Search for the cell housing the specified text and yield its [X, Y] center coordinate. 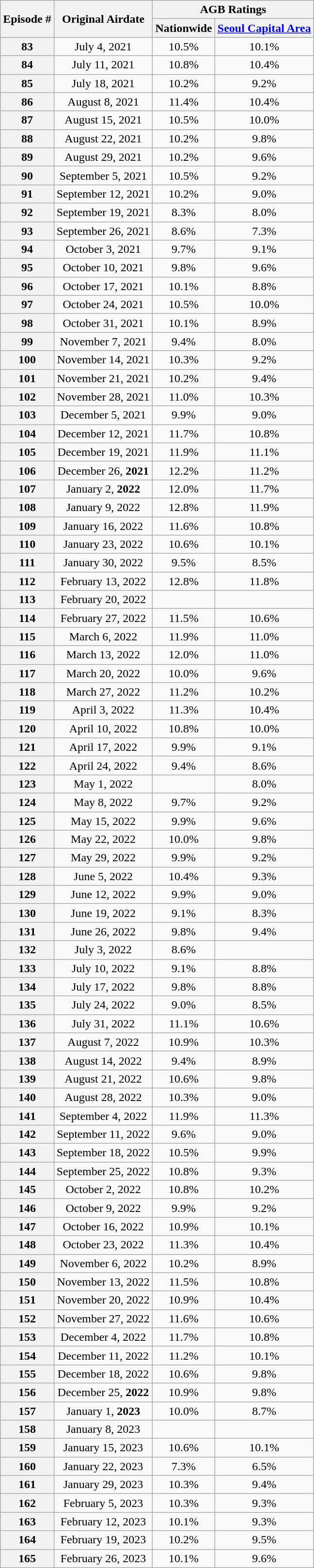
October 23, 2022 [103, 1245]
114 [27, 618]
93 [27, 231]
February 19, 2023 [103, 1540]
153 [27, 1337]
101 [27, 378]
September 12, 2021 [103, 194]
January 1, 2023 [103, 1411]
130 [27, 913]
99 [27, 342]
January 29, 2023 [103, 1485]
157 [27, 1411]
11.8% [264, 581]
July 3, 2022 [103, 950]
131 [27, 931]
November 28, 2021 [103, 397]
139 [27, 1079]
11.4% [184, 102]
October 9, 2022 [103, 1208]
June 26, 2022 [103, 931]
January 16, 2022 [103, 526]
March 13, 2022 [103, 655]
December 5, 2021 [103, 415]
September 19, 2021 [103, 212]
May 15, 2022 [103, 821]
125 [27, 821]
September 4, 2022 [103, 1116]
107 [27, 489]
August 8, 2021 [103, 102]
January 2, 2022 [103, 489]
84 [27, 65]
November 20, 2022 [103, 1300]
113 [27, 600]
6.5% [264, 1466]
142 [27, 1134]
April 3, 2022 [103, 710]
November 14, 2021 [103, 360]
February 27, 2022 [103, 618]
August 15, 2021 [103, 120]
September 26, 2021 [103, 231]
July 4, 2021 [103, 47]
February 20, 2022 [103, 600]
Nationwide [184, 28]
February 13, 2022 [103, 581]
96 [27, 286]
164 [27, 1540]
134 [27, 987]
October 3, 2021 [103, 249]
90 [27, 175]
83 [27, 47]
102 [27, 397]
160 [27, 1466]
October 16, 2022 [103, 1226]
119 [27, 710]
November 7, 2021 [103, 342]
116 [27, 655]
October 2, 2022 [103, 1190]
105 [27, 452]
143 [27, 1153]
July 18, 2021 [103, 83]
January 30, 2022 [103, 563]
124 [27, 802]
October 10, 2021 [103, 268]
Episode # [27, 19]
122 [27, 765]
February 26, 2023 [103, 1558]
149 [27, 1263]
151 [27, 1300]
108 [27, 507]
June 12, 2022 [103, 895]
141 [27, 1116]
January 23, 2022 [103, 544]
95 [27, 268]
December 19, 2021 [103, 452]
147 [27, 1226]
May 1, 2022 [103, 784]
111 [27, 563]
162 [27, 1503]
159 [27, 1448]
120 [27, 729]
98 [27, 323]
August 7, 2022 [103, 1042]
March 6, 2022 [103, 637]
156 [27, 1392]
117 [27, 673]
86 [27, 102]
155 [27, 1374]
140 [27, 1097]
December 26, 2021 [103, 470]
152 [27, 1319]
February 5, 2023 [103, 1503]
115 [27, 637]
138 [27, 1060]
158 [27, 1429]
December 4, 2022 [103, 1337]
December 18, 2022 [103, 1374]
150 [27, 1282]
103 [27, 415]
126 [27, 839]
87 [27, 120]
January 22, 2023 [103, 1466]
May 22, 2022 [103, 839]
October 24, 2021 [103, 305]
July 10, 2022 [103, 968]
June 5, 2022 [103, 876]
165 [27, 1558]
November 6, 2022 [103, 1263]
88 [27, 139]
104 [27, 434]
94 [27, 249]
92 [27, 212]
April 10, 2022 [103, 729]
August 28, 2022 [103, 1097]
128 [27, 876]
August 14, 2022 [103, 1060]
118 [27, 692]
November 21, 2021 [103, 378]
January 8, 2023 [103, 1429]
121 [27, 747]
July 31, 2022 [103, 1024]
August 22, 2021 [103, 139]
145 [27, 1190]
136 [27, 1024]
Seoul Capital Area [264, 28]
December 11, 2022 [103, 1355]
137 [27, 1042]
September 11, 2022 [103, 1134]
97 [27, 305]
November 13, 2022 [103, 1282]
135 [27, 1005]
September 18, 2022 [103, 1153]
127 [27, 858]
July 24, 2022 [103, 1005]
May 29, 2022 [103, 858]
December 25, 2022 [103, 1392]
August 21, 2022 [103, 1079]
89 [27, 157]
May 8, 2022 [103, 802]
123 [27, 784]
85 [27, 83]
132 [27, 950]
July 17, 2022 [103, 987]
129 [27, 895]
146 [27, 1208]
109 [27, 526]
April 24, 2022 [103, 765]
100 [27, 360]
October 31, 2021 [103, 323]
March 27, 2022 [103, 692]
106 [27, 470]
January 9, 2022 [103, 507]
August 29, 2021 [103, 157]
91 [27, 194]
October 17, 2021 [103, 286]
154 [27, 1355]
September 5, 2021 [103, 175]
AGB Ratings [233, 10]
161 [27, 1485]
148 [27, 1245]
12.2% [184, 470]
July 11, 2021 [103, 65]
144 [27, 1171]
December 12, 2021 [103, 434]
March 20, 2022 [103, 673]
133 [27, 968]
February 12, 2023 [103, 1521]
Original Airdate [103, 19]
January 15, 2023 [103, 1448]
110 [27, 544]
November 27, 2022 [103, 1319]
April 17, 2022 [103, 747]
September 25, 2022 [103, 1171]
8.7% [264, 1411]
163 [27, 1521]
112 [27, 581]
June 19, 2022 [103, 913]
